From the cell containing the given text, extract its center point as [x, y] coordinate. 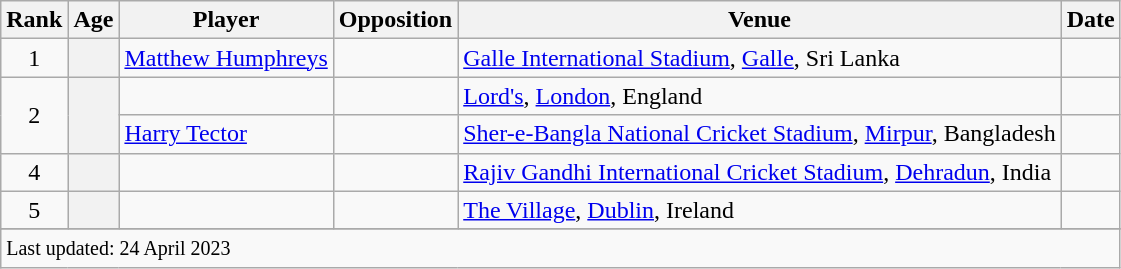
4 [34, 172]
Matthew Humphreys [226, 58]
Rank [34, 20]
Sher-e-Bangla National Cricket Stadium, Mirpur, Bangladesh [760, 134]
Player [226, 20]
Harry Tector [226, 134]
5 [34, 210]
Rajiv Gandhi International Cricket Stadium, Dehradun, India [760, 172]
Age [94, 20]
The Village, Dublin, Ireland [760, 210]
Date [1090, 20]
Opposition [395, 20]
Lord's, London, England [760, 96]
2 [34, 115]
Venue [760, 20]
Last updated: 24 April 2023 [560, 248]
1 [34, 58]
Galle International Stadium, Galle, Sri Lanka [760, 58]
